Detect which cell encompasses the target text, then output its [X, Y] center coordinate. 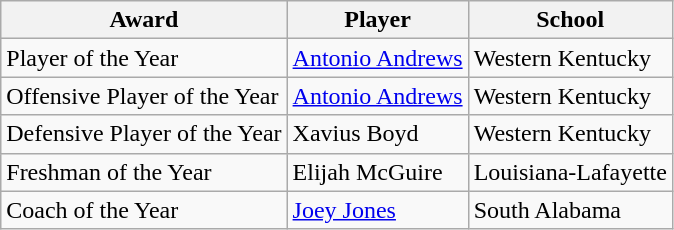
Louisiana-Lafayette [570, 172]
School [570, 20]
Player [378, 20]
Freshman of the Year [144, 172]
Award [144, 20]
Joey Jones [378, 210]
Xavius Boyd [378, 134]
South Alabama [570, 210]
Coach of the Year [144, 210]
Elijah McGuire [378, 172]
Offensive Player of the Year [144, 96]
Defensive Player of the Year [144, 134]
Player of the Year [144, 58]
